Extract the [X, Y] coordinate from the center of the cell holding the provided text.  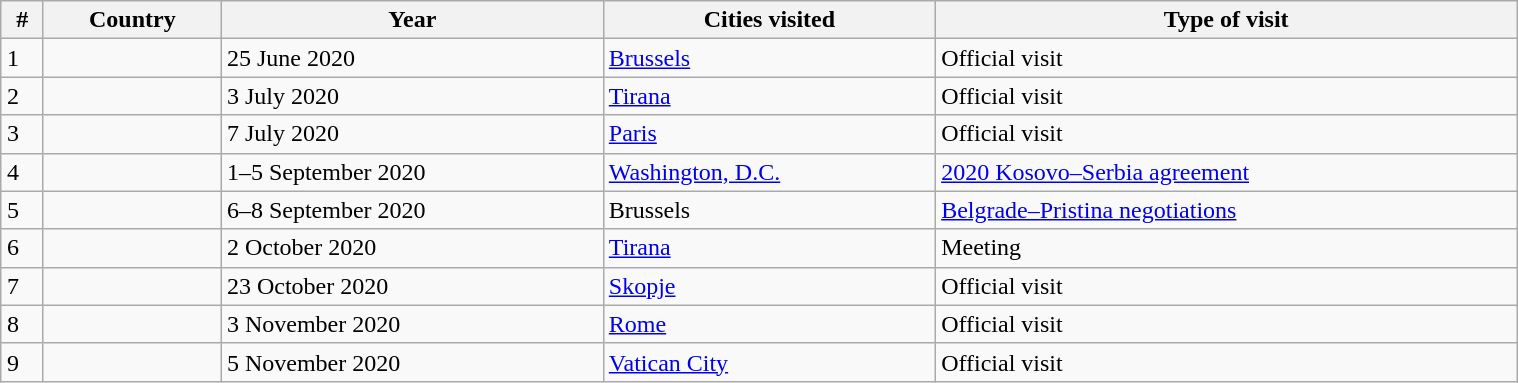
3 July 2020 [412, 96]
Belgrade–Pristina negotiations [1226, 210]
6 [22, 248]
1–5 September 2020 [412, 172]
Washington, D.C. [769, 172]
4 [22, 172]
6–8 September 2020 [412, 210]
2020 Kosovo–Serbia agreement [1226, 172]
5 November 2020 [412, 362]
Vatican City [769, 362]
3 [22, 134]
5 [22, 210]
1 [22, 58]
9 [22, 362]
23 October 2020 [412, 286]
Type of visit [1226, 20]
8 [22, 324]
Paris [769, 134]
Rome [769, 324]
2 October 2020 [412, 248]
7 [22, 286]
Country [132, 20]
Year [412, 20]
Skopje [769, 286]
25 June 2020 [412, 58]
Cities visited [769, 20]
Meeting [1226, 248]
# [22, 20]
7 July 2020 [412, 134]
2 [22, 96]
3 November 2020 [412, 324]
